Find where the given text appears and provide that cell's center as [x, y] coordinate. 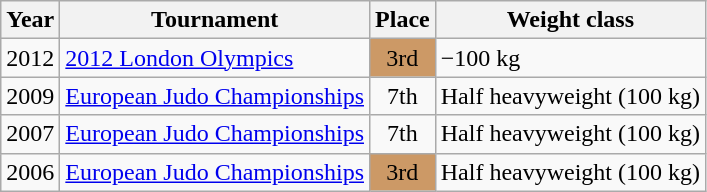
2007 [30, 134]
Year [30, 20]
Place [403, 20]
Tournament [215, 20]
2012 London Olympics [215, 58]
−100 kg [570, 58]
2009 [30, 96]
2006 [30, 172]
Weight class [570, 20]
2012 [30, 58]
